Search for the cell housing the specified text and yield its (x, y) center coordinate. 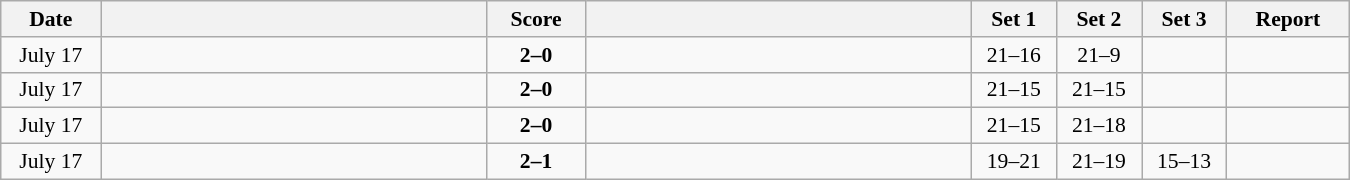
21–19 (1098, 162)
21–9 (1098, 55)
Report (1288, 19)
21–18 (1098, 126)
Set 1 (1014, 19)
Set 3 (1184, 19)
15–13 (1184, 162)
21–16 (1014, 55)
Date (51, 19)
19–21 (1014, 162)
Set 2 (1098, 19)
Score (536, 19)
2–1 (536, 162)
